Pinpoint the cell where the given text exists, returning its (x, y) midpoint coordinate. 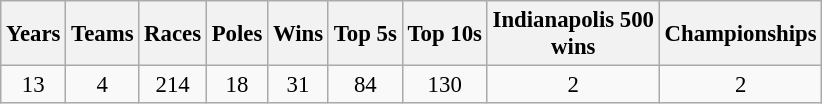
Races (173, 34)
Top 5s (365, 34)
18 (236, 85)
Teams (102, 34)
84 (365, 85)
214 (173, 85)
Championships (740, 34)
Wins (298, 34)
13 (34, 85)
Years (34, 34)
Indianapolis 500 wins (573, 34)
4 (102, 85)
Top 10s (444, 34)
31 (298, 85)
130 (444, 85)
Poles (236, 34)
